Provide the (X, Y) coordinate of the cell's center where the given text is located.  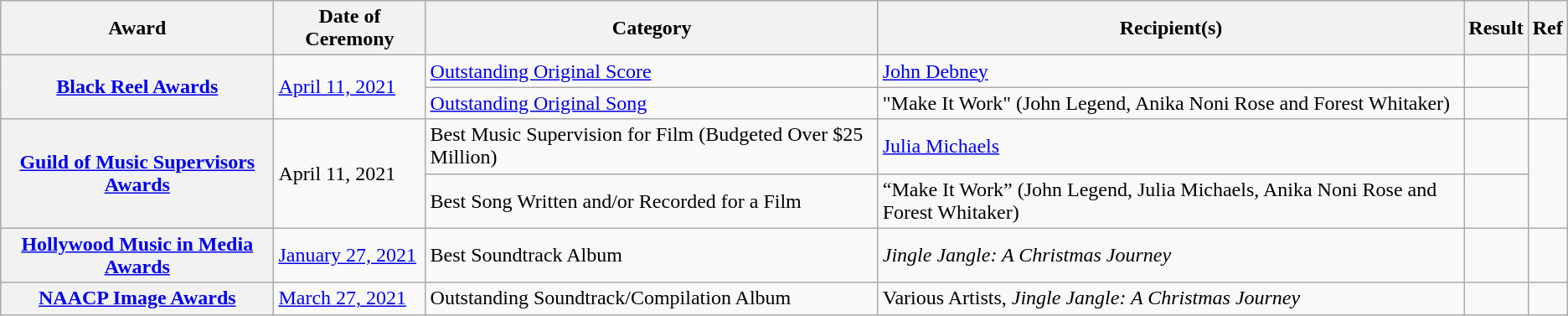
January 27, 2021 (350, 255)
Award (137, 28)
Best Soundtrack Album (652, 255)
Black Reel Awards (137, 87)
March 27, 2021 (350, 298)
Julia Michaels (1171, 146)
Recipient(s) (1171, 28)
Result (1496, 28)
"Make It Work" (John Legend, Anika Noni Rose and Forest Whitaker) (1171, 103)
NAACP Image Awards (137, 298)
Best Music Supervision for Film (Budgeted Over $25 Million) (652, 146)
John Debney (1171, 71)
Ref (1548, 28)
“Make It Work” (John Legend, Julia Michaels, Anika Noni Rose and Forest Whitaker) (1171, 201)
Hollywood Music in Media Awards (137, 255)
Guild of Music Supervisors Awards (137, 174)
Outstanding Soundtrack/Compilation Album (652, 298)
Date of Ceremony (350, 28)
Various Artists, Jingle Jangle: A Christmas Journey (1171, 298)
Jingle Jangle: A Christmas Journey (1171, 255)
Best Song Written and/or Recorded for a Film (652, 201)
Outstanding Original Score (652, 71)
Outstanding Original Song (652, 103)
Category (652, 28)
